Return the [x, y] coordinate for the center point of the cell that contains the specified text.  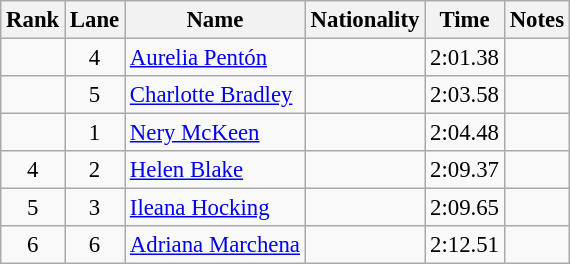
Name [216, 20]
2:12.51 [465, 245]
2:09.65 [465, 208]
Adriana Marchena [216, 245]
1 [95, 133]
2:04.48 [465, 133]
2:01.38 [465, 58]
2 [95, 170]
Lane [95, 20]
Nationality [364, 20]
Rank [33, 20]
Notes [536, 20]
Time [465, 20]
Charlotte Bradley [216, 95]
Aurelia Pentón [216, 58]
Ileana Hocking [216, 208]
3 [95, 208]
2:09.37 [465, 170]
Nery McKeen [216, 133]
2:03.58 [465, 95]
Helen Blake [216, 170]
